For the text-containing cell, return its midpoint in (x, y) coordinate format. 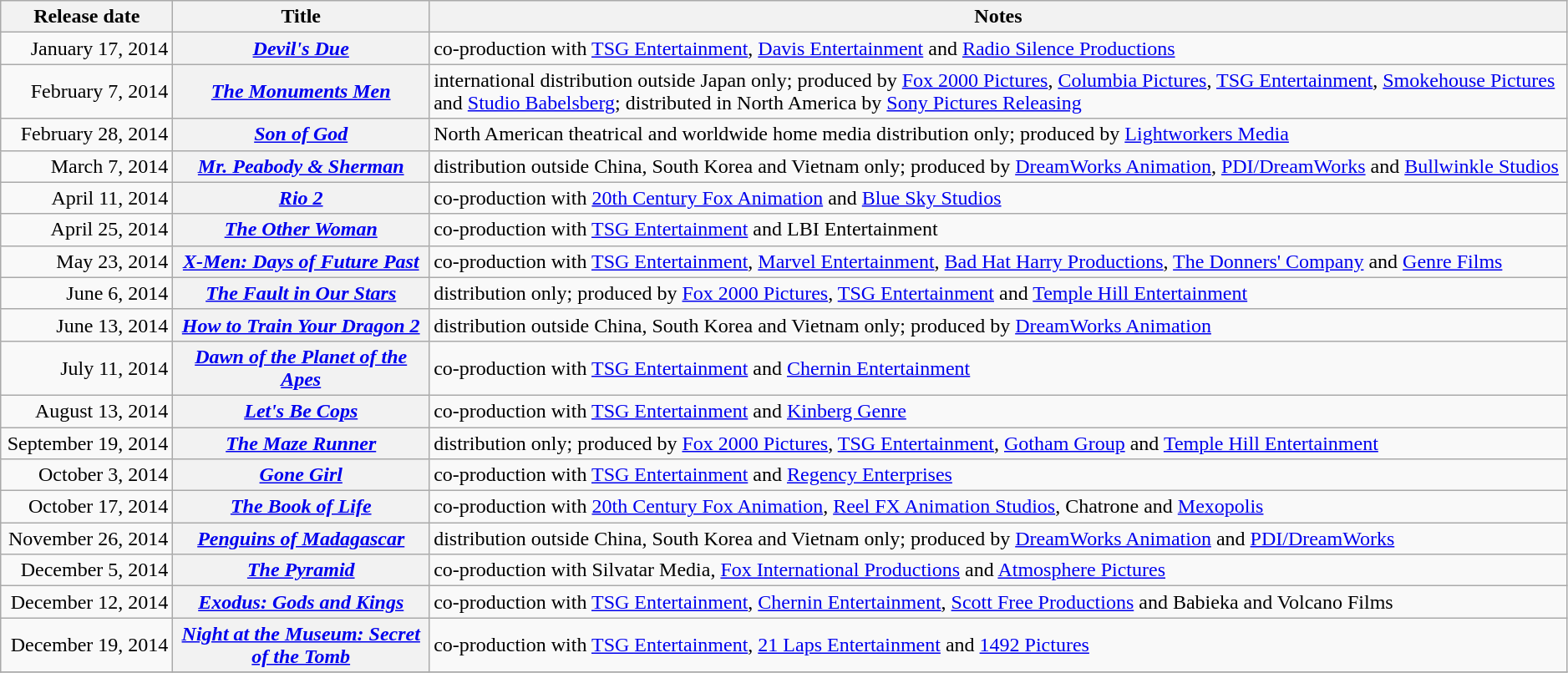
co-production with Silvatar Media, Fox International Productions and Atmosphere Pictures (999, 570)
October 3, 2014 (87, 475)
January 17, 2014 (87, 48)
Release date (87, 17)
co-production with TSG Entertainment, Chernin Entertainment, Scott Free Productions and Babieka and Volcano Films (999, 602)
December 5, 2014 (87, 570)
co-production with 20th Century Fox Animation and Blue Sky Studios (999, 198)
The Fault in Our Stars (301, 293)
How to Train Your Dragon 2 (301, 325)
co-production with TSG Entertainment, Marvel Entertainment, Bad Hat Harry Productions, The Donners' Company and Genre Films (999, 261)
December 12, 2014 (87, 602)
The Maze Runner (301, 443)
co-production with TSG Entertainment and Chernin Entertainment (999, 367)
September 19, 2014 (87, 443)
Dawn of the Planet of the Apes (301, 367)
Penguins of Madagascar (301, 539)
March 7, 2014 (87, 166)
co-production with TSG Entertainment, 21 Laps Entertainment and 1492 Pictures (999, 645)
October 17, 2014 (87, 507)
The Book of Life (301, 507)
February 7, 2014 (87, 92)
The Pyramid (301, 570)
co-production with TSG Entertainment and Kinberg Genre (999, 411)
X-Men: Days of Future Past (301, 261)
Exodus: Gods and Kings (301, 602)
November 26, 2014 (87, 539)
August 13, 2014 (87, 411)
December 19, 2014 (87, 645)
April 25, 2014 (87, 230)
distribution outside China, South Korea and Vietnam only; produced by DreamWorks Animation (999, 325)
co-production with TSG Entertainment, Davis Entertainment and Radio Silence Productions (999, 48)
co-production with 20th Century Fox Animation, Reel FX Animation Studios, Chatrone and Mexopolis (999, 507)
The Monuments Men (301, 92)
Let's Be Cops (301, 411)
The Other Woman (301, 230)
Rio 2 (301, 198)
April 11, 2014 (87, 198)
distribution only; produced by Fox 2000 Pictures, TSG Entertainment, Gotham Group and Temple Hill Entertainment (999, 443)
June 6, 2014 (87, 293)
distribution only; produced by Fox 2000 Pictures, TSG Entertainment and Temple Hill Entertainment (999, 293)
Title (301, 17)
Devil's Due (301, 48)
co-production with TSG Entertainment and LBI Entertainment (999, 230)
May 23, 2014 (87, 261)
Notes (999, 17)
North American theatrical and worldwide home media distribution only; produced by Lightworkers Media (999, 134)
distribution outside China, South Korea and Vietnam only; produced by DreamWorks Animation, PDI/DreamWorks and Bullwinkle Studios (999, 166)
Night at the Museum: Secret of the Tomb (301, 645)
June 13, 2014 (87, 325)
co-production with TSG Entertainment and Regency Enterprises (999, 475)
Gone Girl (301, 475)
July 11, 2014 (87, 367)
February 28, 2014 (87, 134)
Son of God (301, 134)
Mr. Peabody & Sherman (301, 166)
distribution outside China, South Korea and Vietnam only; produced by DreamWorks Animation and PDI/DreamWorks (999, 539)
